Return the (x, y) coordinate for the center point of the cell that contains the specified text.  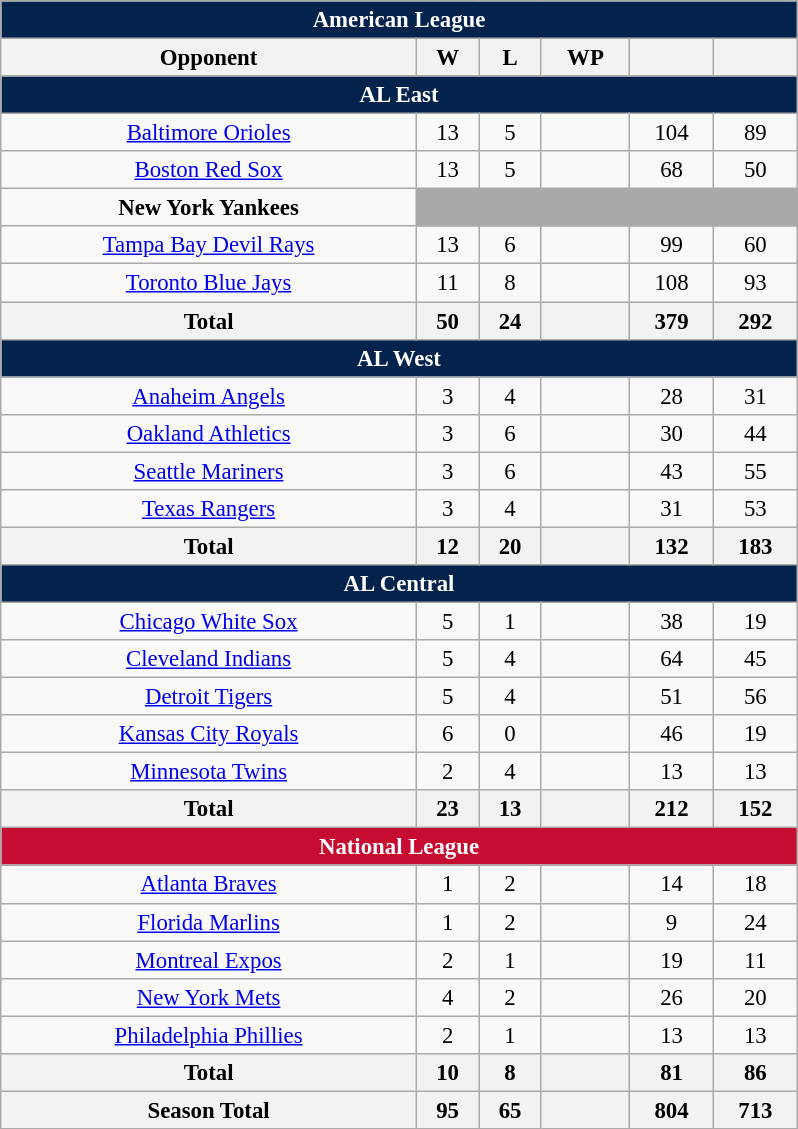
WP (585, 57)
804 (672, 1110)
81 (672, 1072)
104 (672, 133)
AL West (399, 358)
Montreal Expos (209, 960)
American League (399, 20)
713 (755, 1110)
43 (672, 471)
45 (755, 659)
292 (755, 321)
National League (399, 847)
53 (755, 508)
L (510, 57)
86 (755, 1072)
132 (672, 546)
55 (755, 471)
0 (510, 734)
60 (755, 245)
38 (672, 621)
152 (755, 809)
10 (447, 1072)
W (447, 57)
Cleveland Indians (209, 659)
183 (755, 546)
Tampa Bay Devil Rays (209, 245)
18 (755, 884)
Florida Marlins (209, 922)
51 (672, 696)
89 (755, 133)
Philadelphia Phillies (209, 1035)
56 (755, 696)
9 (672, 922)
Atlanta Braves (209, 884)
12 (447, 546)
AL East (399, 95)
Chicago White Sox (209, 621)
Baltimore Orioles (209, 133)
Season Total (209, 1110)
New York Yankees (209, 208)
Anaheim Angels (209, 396)
Toronto Blue Jays (209, 283)
AL Central (399, 584)
108 (672, 283)
Boston Red Sox (209, 170)
379 (672, 321)
30 (672, 433)
212 (672, 809)
95 (447, 1110)
26 (672, 997)
Minnesota Twins (209, 772)
Seattle Mariners (209, 471)
New York Mets (209, 997)
44 (755, 433)
14 (672, 884)
64 (672, 659)
99 (672, 245)
68 (672, 170)
Oakland Athletics (209, 433)
Kansas City Royals (209, 734)
46 (672, 734)
28 (672, 396)
93 (755, 283)
Opponent (209, 57)
23 (447, 809)
Detroit Tigers (209, 696)
Texas Rangers (209, 508)
65 (510, 1110)
